From the cell containing the given text, extract its center point as (x, y) coordinate. 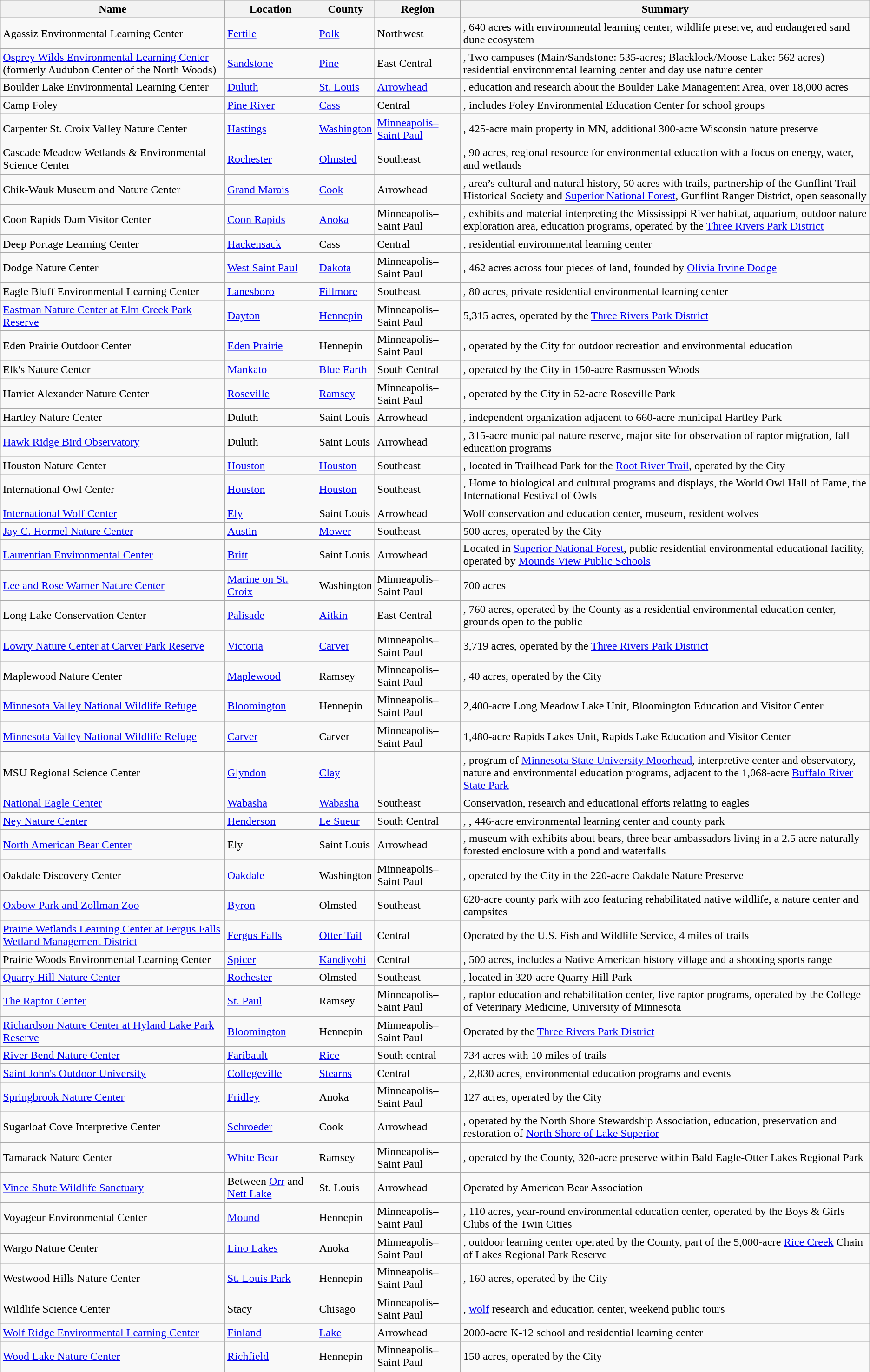
Eden Prairie Outdoor Center (112, 346)
Palisade (270, 615)
Hartley Nature Center (112, 418)
Austin (270, 531)
, Two campuses (Main/Sandstone: 535-acres; Blacklock/Moose Lake: 562 acres) residential environmental learning center and day use nature center (665, 63)
Richfield (270, 1357)
Britt (270, 555)
International Owl Center (112, 490)
Cascade Meadow Wetlands & Environmental Science Center (112, 159)
3,719 acres, operated by the Three Rivers Park District (665, 646)
Wildlife Science Center (112, 1308)
Fillmore (346, 291)
Wolf conservation and education center, museum, resident wolves (665, 513)
, operated by the North Shore Stewardship Association, education, preservation and restoration of North Shore of Lake Superior (665, 1127)
Hawk Ridge Bird Observatory (112, 441)
Fridley (270, 1096)
Between Orr and Nett Lake (270, 1188)
, includes Foley Environmental Education Center for school groups (665, 105)
Lanesboro (270, 291)
, operated by the City in 150-acre Rasmussen Woods (665, 370)
, operated by the City in the 220-acre Oakdale Nature Preserve (665, 875)
Prairie Wetlands Learning Center at Fergus Falls Wetland Management District (112, 936)
River Bend Nature Center (112, 1055)
Carpenter St. Croix Valley Nature Center (112, 129)
Camp Foley (112, 105)
Tamarack Nature Center (112, 1157)
North American Bear Center (112, 845)
, 462 acres across four pieces of land, founded by Olivia Irvine Dodge (665, 268)
Mankato (270, 370)
Clay (346, 773)
, raptor education and rehabilitation center, live raptor programs, operated by the College of Veterinary Medicine, University of Minnesota (665, 1001)
, operated by the City for outdoor recreation and environmental education (665, 346)
, residential environmental learning center (665, 243)
Laurentian Environmental Center (112, 555)
, education and research about the Boulder Lake Management Area, over 18,000 acres (665, 87)
Aitkin (346, 615)
Saint John's Outdoor University (112, 1073)
Le Sueur (346, 821)
, located in Trailhead Park for the Root River Trail, operated by the City (665, 466)
, operated by the City in 52-acre Roseville Park (665, 394)
Oakdale Discovery Center (112, 875)
Vince Shute Wildlife Sanctuary (112, 1188)
Eden Prairie (270, 346)
Schroeder (270, 1127)
Victoria (270, 646)
Coon Rapids Dam Visitor Center (112, 219)
Operated by the Three Rivers Park District (665, 1031)
Coon Rapids (270, 219)
, 90 acres, regional resource for environmental education with a focus on energy, water, and wetlands (665, 159)
Mound (270, 1218)
, operated by the County, 320-acre preserve within Bald Eagle-Otter Lakes Regional Park (665, 1157)
South central (417, 1055)
, 760 acres, operated by the County as a residential environmental education center, grounds open to the public (665, 615)
Wargo Nature Center (112, 1248)
Pine (346, 63)
Sandstone (270, 63)
Houston Nature Center (112, 466)
, 160 acres, operated by the City (665, 1279)
Dodge Nature Center (112, 268)
Lino Lakes (270, 1248)
Region (417, 9)
Ney Nature Center (112, 821)
Deep Portage Learning Center (112, 243)
, 500 acres, includes a Native American history village and a shooting sports range (665, 959)
Oakdale (270, 875)
Northwest (417, 33)
Located in Superior National Forest, public residential environmental educational facility, operated by Mounds View Public Schools (665, 555)
Lowry Nature Center at Carver Park Reserve (112, 646)
1,480-acre Rapids Lakes Unit, Rapids Lake Education and Visitor Center (665, 736)
County (346, 9)
Summary (665, 9)
Dakota (346, 268)
, museum with exhibits about bears, three bear ambassadors living in a 2.5 acre naturally forested enclosure with a pond and waterfalls (665, 845)
Otter Tail (346, 936)
Eagle Bluff Environmental Learning Center (112, 291)
, outdoor learning center operated by the County, part of the 5,000-acre Rice Creek Chain of Lakes Regional Park Reserve (665, 1248)
The Raptor Center (112, 1001)
Jay C. Hormel Nature Center (112, 531)
Henderson (270, 821)
Dayton (270, 315)
700 acres (665, 585)
Wood Lake Nature Center (112, 1357)
734 acres with 10 miles of trails (665, 1055)
Glyndon (270, 773)
Eastman Nature Center at Elm Creek Park Reserve (112, 315)
Maplewood Nature Center (112, 676)
West Saint Paul (270, 268)
, 110 acres, year-round environmental education center, operated by the Boys & Girls Clubs of the Twin Cities (665, 1218)
Stacy (270, 1308)
Richardson Nature Center at Hyland Lake Park Reserve (112, 1031)
Agassiz Environmental Learning Center (112, 33)
, 640 acres with environmental learning center, wildlife preserve, and endangered sand dune ecosystem (665, 33)
White Bear (270, 1157)
Harriet Alexander Nature Center (112, 394)
, , 446-acre environmental learning center and county park (665, 821)
, 80 acres, private residential environmental learning center (665, 291)
150 acres, operated by the City (665, 1357)
, 40 acres, operated by the City (665, 676)
Westwood Hills Nature Center (112, 1279)
Mower (346, 531)
Roseville (270, 394)
Chik-Wauk Museum and Nature Center (112, 190)
Long Lake Conservation Center (112, 615)
2000-acre K-12 school and residential learning center (665, 1333)
Location (270, 9)
, 315-acre municipal nature reserve, major site for observation of raptor migration, fall education programs (665, 441)
Rice (346, 1055)
, located in 320-acre Quarry Hill Park (665, 977)
Lee and Rose Warner Nature Center (112, 585)
2,400-acre Long Meadow Lake Unit, Bloomington Education and Visitor Center (665, 706)
Lake (346, 1333)
, Home to biological and cultural programs and displays, the World Owl Hall of Fame, the International Festival of Owls (665, 490)
Hackensack (270, 243)
Faribault (270, 1055)
Finland (270, 1333)
Springbrook Nature Center (112, 1096)
Spicer (270, 959)
Fergus Falls (270, 936)
500 acres, operated by the City (665, 531)
Chisago (346, 1308)
Voyageur Environmental Center (112, 1218)
Quarry Hill Nature Center (112, 977)
Operated by American Bear Association (665, 1188)
National Eagle Center (112, 803)
St. Paul (270, 1001)
Oxbow Park and Zollman Zoo (112, 905)
620-acre county park with zoo featuring rehabilitated native wildlife, a nature center and campsites (665, 905)
Marine on St. Croix (270, 585)
Maplewood (270, 676)
International Wolf Center (112, 513)
, 2,830 acres, environmental education programs and events (665, 1073)
Kandiyohi (346, 959)
St. Louis Park (270, 1279)
Osprey Wilds Environmental Learning Center (formerly Audubon Center of the North Woods) (112, 63)
, independent organization adjacent to 660-acre municipal Hartley Park (665, 418)
Collegeville (270, 1073)
Operated by the U.S. Fish and Wildlife Service, 4 miles of trails (665, 936)
Stearns (346, 1073)
Hastings (270, 129)
Prairie Woods Environmental Learning Center (112, 959)
MSU Regional Science Center (112, 773)
, 425-acre main property in MN, additional 300-acre Wisconsin nature preserve (665, 129)
Pine River (270, 105)
Blue Earth (346, 370)
Wolf Ridge Environmental Learning Center (112, 1333)
Conservation, research and educational efforts relating to eagles (665, 803)
Polk (346, 33)
127 acres, operated by the City (665, 1096)
5,315 acres, operated by the Three Rivers Park District (665, 315)
Elk's Nature Center (112, 370)
Grand Marais (270, 190)
Fertile (270, 33)
Name (112, 9)
Boulder Lake Environmental Learning Center (112, 87)
Byron (270, 905)
Sugarloaf Cove Interpretive Center (112, 1127)
, wolf research and education center, weekend public tours (665, 1308)
